Extract the (X, Y) coordinate from the center of the cell holding the provided text.  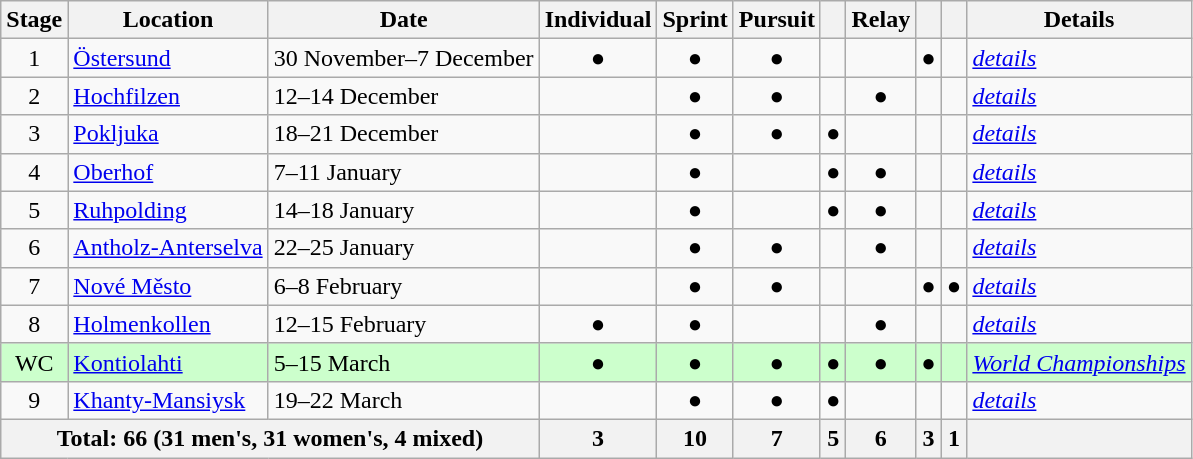
Antholz-Anterselva (168, 248)
Pokljuka (168, 134)
World Championships (1079, 362)
Sprint (695, 20)
Date (404, 20)
Nové Město (168, 286)
Details (1079, 20)
Khanty-Mansiysk (168, 400)
30 November–7 December (404, 58)
Pursuit (776, 20)
12–14 December (404, 96)
2 (34, 96)
6–8 February (404, 286)
18–21 December (404, 134)
Total: 66 (31 men's, 31 women's, 4 mixed) (270, 438)
4 (34, 172)
12–15 February (404, 324)
Individual (598, 20)
Oberhof (168, 172)
22–25 January (404, 248)
9 (34, 400)
10 (695, 438)
14–18 January (404, 210)
Kontiolahti (168, 362)
Location (168, 20)
Ruhpolding (168, 210)
Östersund (168, 58)
WC (34, 362)
Hochfilzen (168, 96)
7–11 January (404, 172)
Holmenkollen (168, 324)
19–22 March (404, 400)
8 (34, 324)
5–15 March (404, 362)
Relay (881, 20)
Stage (34, 20)
